Return the (x, y) coordinate for the center point of the cell that contains the specified text.  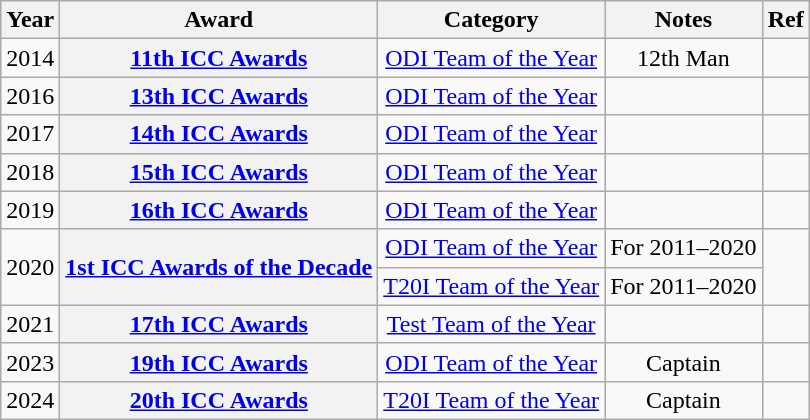
17th ICC Awards (219, 324)
20th ICC Awards (219, 400)
Category (492, 20)
12th Man (684, 58)
Ref (786, 20)
2024 (30, 400)
2020 (30, 267)
2016 (30, 96)
Test Team of the Year (492, 324)
16th ICC Awards (219, 210)
Notes (684, 20)
13th ICC Awards (219, 96)
1st ICC Awards of the Decade (219, 267)
Year (30, 20)
11th ICC Awards (219, 58)
15th ICC Awards (219, 172)
Award (219, 20)
14th ICC Awards (219, 134)
2017 (30, 134)
19th ICC Awards (219, 362)
2021 (30, 324)
2018 (30, 172)
2023 (30, 362)
2014 (30, 58)
2019 (30, 210)
